Provide the (X, Y) coordinate of the cell's center where the given text is located.  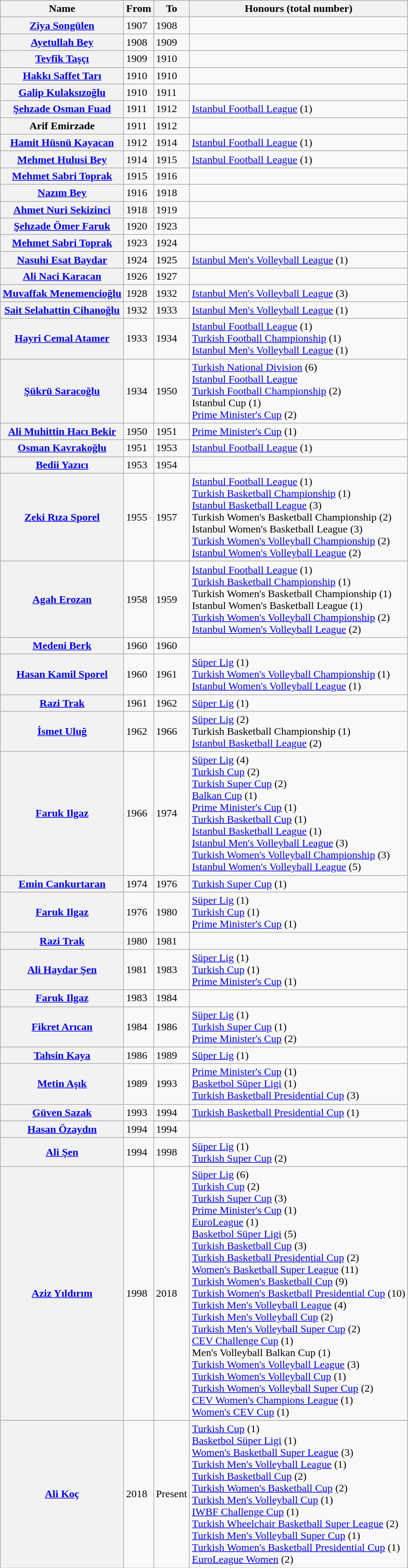
Hayri Cemal Atamer (62, 339)
Hamit Hüsnü Kayacan (62, 142)
Ali Naci Karacan (62, 277)
Nasuhi Esat Baydar (62, 260)
Ahmet Nuri Sekizinci (62, 210)
Tahsin Kaya (62, 1055)
Hasan Kamil Sporel (62, 674)
Name (62, 9)
1959 (172, 599)
1957 (172, 517)
Süper Lig (2)Turkish Basketball Championship (1) Istanbul Basketball League (2) (299, 732)
Şehzade Osman Fuad (62, 109)
Bedii Yazıcı (62, 465)
Mehmet Hulusi Bey (62, 159)
Süper Lig (1) Turkish Super Cup (2) (299, 1152)
1955 (139, 517)
Turkish Super Cup (1) (299, 884)
Agah Erozan (62, 599)
Hasan Özaydın (62, 1129)
Arif Emirzade (62, 126)
Galip Kulaksızoğlu (62, 92)
Şükrü Saracoğlu (62, 391)
1927 (172, 277)
To (172, 9)
Istanbul Men's Volleyball League (3) (299, 293)
Ali Koç (62, 1494)
1919 (172, 210)
1926 (139, 277)
Medeni Berk (62, 645)
Istanbul Football League (1) Turkish Football Championship (1) Istanbul Men's Volleyball League (1) (299, 339)
Güven Sazak (62, 1112)
1958 (139, 599)
Nazım Bey (62, 193)
1925 (172, 260)
1928 (139, 293)
Aziz Yıldırım (62, 1293)
Muvaffak Menemencioğlu (62, 293)
Present (172, 1494)
Ali Muhittin Hacı Bekir (62, 431)
Osman Kavrakoğlu (62, 448)
Sait Selahattin Cihanoğlu (62, 310)
Prime Minister's Cup (1) Basketbol Süper Ligi (1) Turkish Basketball Presidential Cup (3) (299, 1084)
Ziya Songülen (62, 26)
Turkish Basketball Presidential Cup (1) (299, 1112)
Honours (total number) (299, 9)
Ali Haydar Şen (62, 970)
Ali Şen (62, 1152)
Zeki Rıza Sporel (62, 517)
Şehzade Ömer Faruk (62, 226)
From (139, 9)
Süper Lig (1) Turkish Super Cup (1) Prime Minister's Cup (2) (299, 1027)
Metin Aşık (62, 1084)
Turkish National Division (6) Istanbul Football League Turkish Football Championship (2) Istanbul Cup (1) Prime Minister's Cup (2) (299, 391)
1920 (139, 226)
Prime Minister's Cup (1) (299, 431)
Tevfik Taşçı (62, 59)
İsmet Uluğ (62, 732)
1954 (172, 465)
1907 (139, 26)
Süper Lig (1)Turkish Women's Volleyball Championship (1) Istanbul Women's Volleyball League (1) (299, 674)
Ayetullah Bey (62, 42)
Fikret Arıcan (62, 1027)
Emin Cankurtaran (62, 884)
Hakkı Saffet Tarı (62, 76)
